Provide the (X, Y) coordinate of the cell's center where the given text is located.  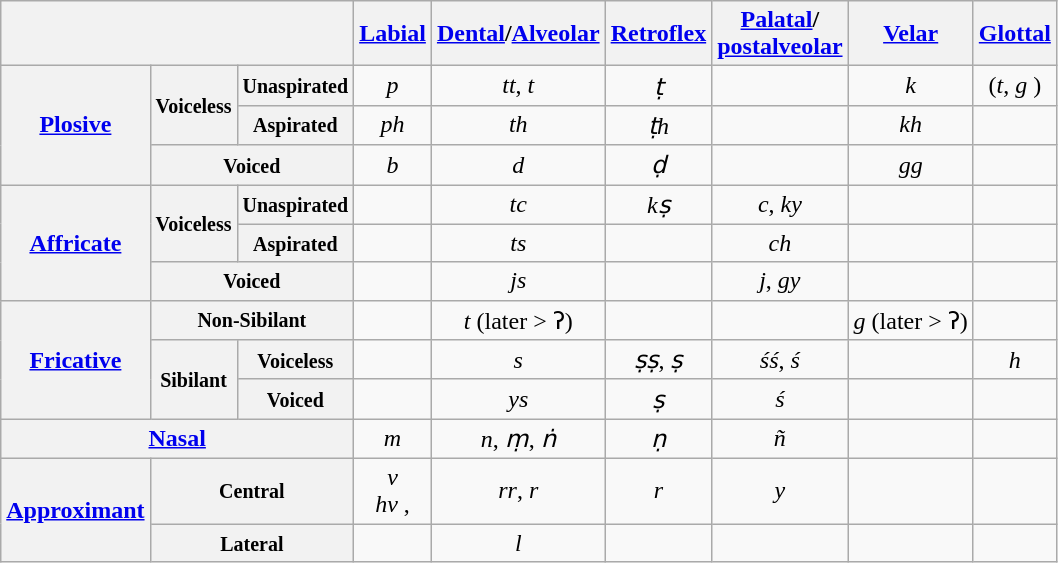
n, ṃ, ṅ (518, 439)
h (1014, 360)
Velar (910, 34)
m (393, 439)
Labial (393, 34)
rr, r (518, 490)
ph (393, 125)
Affricate (76, 242)
(t, g ) (1014, 86)
kh (910, 125)
ṇ (658, 439)
Lateral (252, 543)
ḍ (658, 165)
kṣ (658, 204)
j, gy (780, 281)
Glottal (1014, 34)
ś (780, 399)
s (518, 360)
r (658, 490)
Plosive (76, 126)
tc (518, 204)
b (393, 165)
th (518, 125)
g (later > ʔ) (910, 320)
c, ky (780, 204)
ṣ (658, 399)
js (518, 281)
Central (252, 490)
Approximant (76, 510)
ṣṣ, ṣ (658, 360)
p (393, 86)
Sibilant (194, 380)
gg (910, 165)
Dental/Alveolar (518, 34)
l (518, 543)
ṭh (658, 125)
d (518, 165)
y (780, 490)
Palatal/postalveolar (780, 34)
ñ (780, 439)
ṭ (658, 86)
t (later > ʔ) (518, 320)
śś, ś (780, 360)
ts (518, 243)
Non-Sibilant (252, 320)
ys (518, 399)
tt, t (518, 86)
Nasal (178, 439)
ch (780, 243)
v hv , (393, 490)
Fricative (76, 360)
k (910, 86)
Retroflex (658, 34)
